Identify which cell holds the provided text, then report its [x, y] central coordinate. 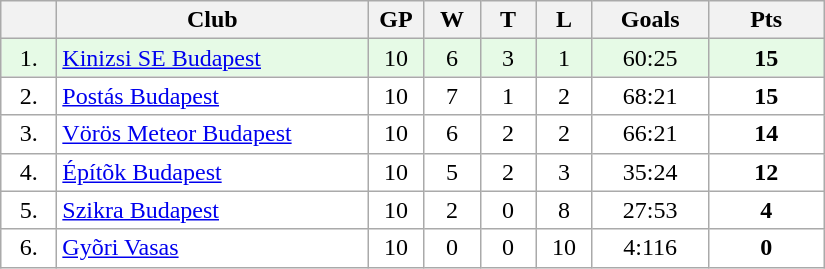
L [564, 20]
68:21 [650, 96]
GP [396, 20]
Goals [650, 20]
4 [766, 210]
4:116 [650, 248]
Club [212, 20]
8 [564, 210]
Szikra Budapest [212, 210]
5 [452, 172]
3. [29, 134]
5. [29, 210]
Vörös Meteor Budapest [212, 134]
Gyõri Vasas [212, 248]
6. [29, 248]
4. [29, 172]
W [452, 20]
1. [29, 58]
14 [766, 134]
Pts [766, 20]
Postás Budapest [212, 96]
T [508, 20]
Építõk Budapest [212, 172]
66:21 [650, 134]
12 [766, 172]
60:25 [650, 58]
7 [452, 96]
Kinizsi SE Budapest [212, 58]
35:24 [650, 172]
27:53 [650, 210]
2. [29, 96]
